Output the [X, Y] coordinate of the center of the cell containing the given text.  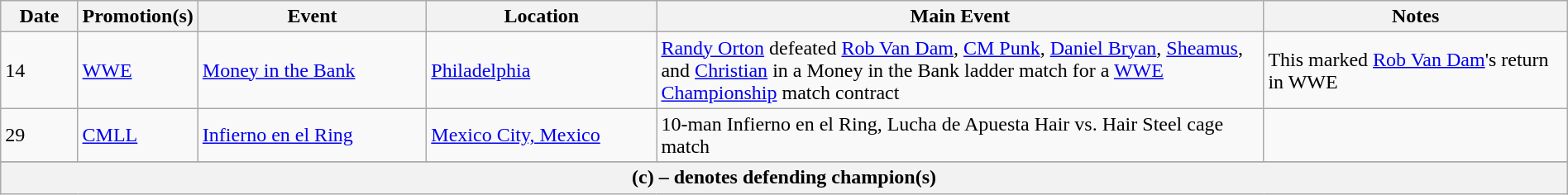
Location [542, 17]
29 [40, 136]
Philadelphia [542, 70]
CMLL [137, 136]
This marked Rob Van Dam's return in WWE [1416, 70]
Mexico City, Mexico [542, 136]
Infierno en el Ring [312, 136]
(c) – denotes defending champion(s) [784, 178]
Date [40, 17]
Event [312, 17]
Main Event [960, 17]
14 [40, 70]
Notes [1416, 17]
WWE [137, 70]
Money in the Bank [312, 70]
10-man Infierno en el Ring, Lucha de Apuesta Hair vs. Hair Steel cage match [960, 136]
Promotion(s) [137, 17]
